Scan for the cell matching the given text and deliver its [X, Y] coordinate at center. 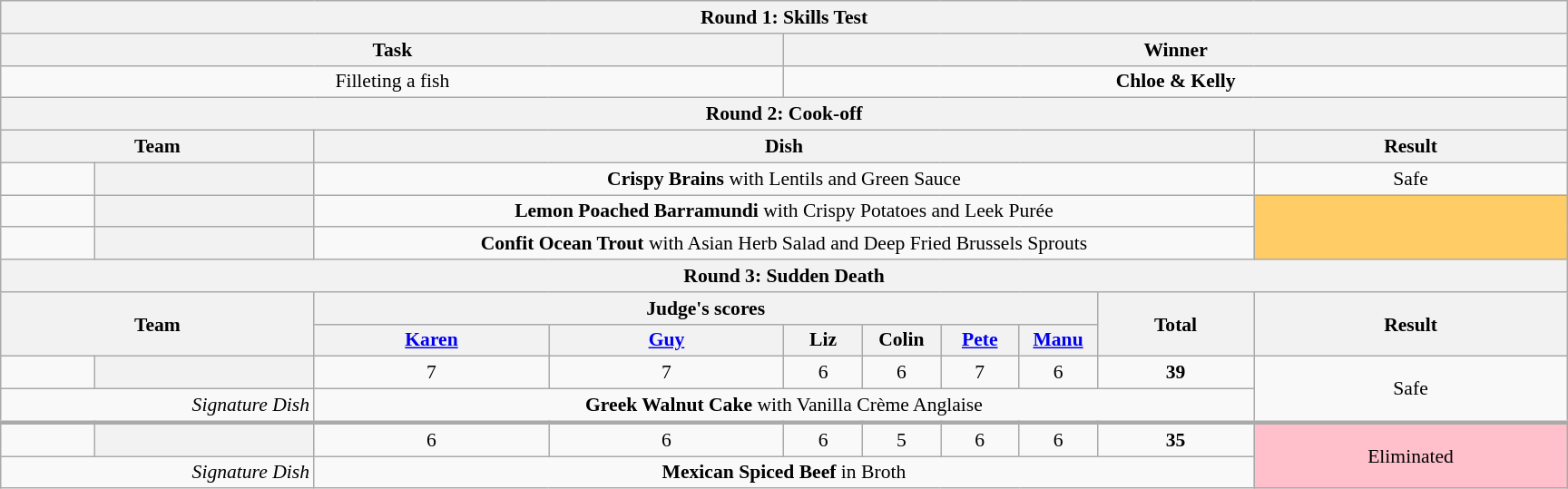
Liz [823, 340]
Round 2: Cook-off [784, 114]
Pete [980, 340]
Total [1176, 325]
Manu [1058, 340]
Round 3: Sudden Death [784, 276]
Chloe & Kelly [1176, 82]
Guy [666, 340]
Round 1: Skills Test [784, 17]
Greek Walnut Cake with Vanilla Crème Anglaise [784, 406]
Judge's scores [706, 308]
39 [1176, 373]
35 [1176, 439]
Filleting a fish [392, 82]
Winner [1176, 50]
Task [392, 50]
Crispy Brains with Lentils and Green Sauce [784, 179]
Mexican Spiced Beef in Broth [784, 473]
5 [901, 439]
Karen [432, 340]
Eliminated [1410, 455]
Lemon Poached Barramundi with Crispy Potatoes and Leek Purée [784, 211]
Colin [901, 340]
Dish [784, 147]
Confit Ocean Trout with Asian Herb Salad and Deep Fried Brussels Sprouts [784, 244]
